Detect which cell encompasses the target text, then output its [x, y] center coordinate. 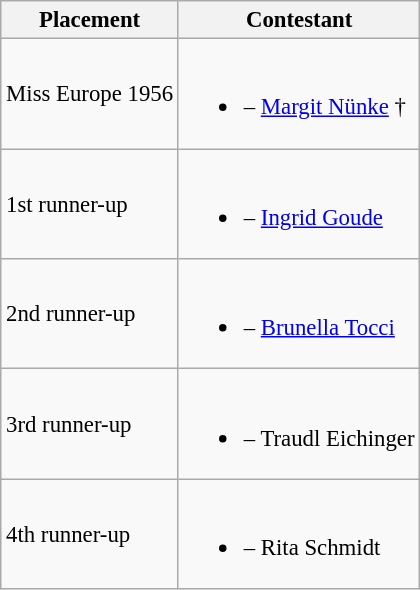
3rd runner-up [90, 424]
4th runner-up [90, 534]
2nd runner-up [90, 314]
– Rita Schmidt [298, 534]
– Ingrid Goude [298, 204]
1st runner-up [90, 204]
– Brunella Tocci [298, 314]
Contestant [298, 20]
– Margit Nünke † [298, 94]
– Traudl Eichinger [298, 424]
Placement [90, 20]
Miss Europe 1956 [90, 94]
